From the cell containing the given text, extract its center point as [X, Y] coordinate. 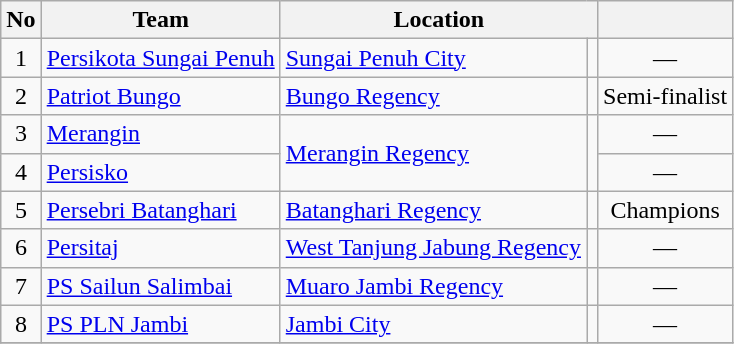
Persebri Batanghari [160, 210]
5 [21, 210]
Champions [666, 210]
Persikota Sungai Penuh [160, 58]
7 [21, 286]
4 [21, 172]
Persitaj [160, 248]
Jambi City [433, 324]
2 [21, 96]
Persisko [160, 172]
8 [21, 324]
Semi-finalist [666, 96]
West Tanjung Jabung Regency [433, 248]
Location [438, 20]
Muaro Jambi Regency [433, 286]
3 [21, 134]
No [21, 20]
Batanghari Regency [433, 210]
Patriot Bungo [160, 96]
PS Sailun Salimbai [160, 286]
Bungo Regency [433, 96]
1 [21, 58]
PS PLN Jambi [160, 324]
Team [160, 20]
6 [21, 248]
Merangin [160, 134]
Merangin Regency [433, 153]
Sungai Penuh City [433, 58]
